Determine the (x, y) coordinate at the center of the cell enclosing the given text.  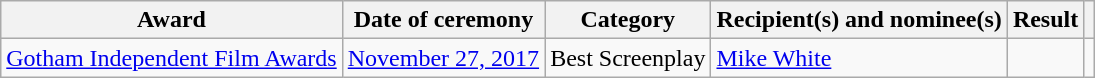
Recipient(s) and nominee(s) (859, 20)
Category (628, 20)
Mike White (859, 58)
Date of ceremony (443, 20)
Result (1045, 20)
Gotham Independent Film Awards (172, 58)
Best Screenplay (628, 58)
November 27, 2017 (443, 58)
Award (172, 20)
